From the cell containing the given text, extract its center point as (X, Y) coordinate. 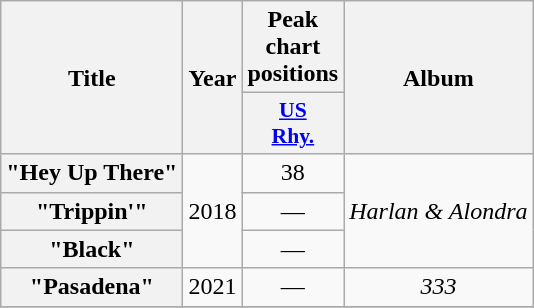
Peak chart positions (293, 47)
Album (438, 78)
"Black" (92, 249)
2018 (212, 211)
Harlan & Alondra (438, 211)
USRhy. (293, 124)
38 (293, 173)
"Pasadena" (92, 287)
"Hey Up There" (92, 173)
"Trippin'" (92, 211)
Title (92, 78)
333 (438, 287)
2021 (212, 287)
Year (212, 78)
